Find where the given text appears and provide that cell's center as [X, Y] coordinate. 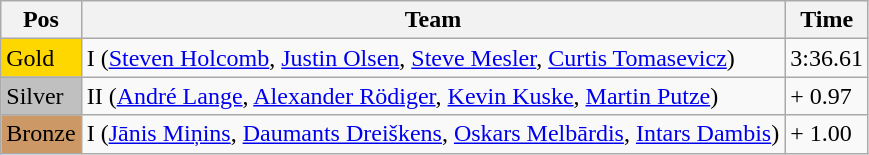
Silver [41, 96]
I (Steven Holcomb, Justin Olsen, Steve Mesler, Curtis Tomasevicz) [433, 58]
Team [433, 20]
Bronze [41, 134]
+ 1.00 [827, 134]
II (André Lange, Alexander Rödiger, Kevin Kuske, Martin Putze) [433, 96]
3:36.61 [827, 58]
Pos [41, 20]
I (Jānis Miņins, Daumants Dreiškens, Oskars Melbārdis, Intars Dambis) [433, 134]
Time [827, 20]
Gold [41, 58]
+ 0.97 [827, 96]
